Detect which cell encompasses the target text, then output its (x, y) center coordinate. 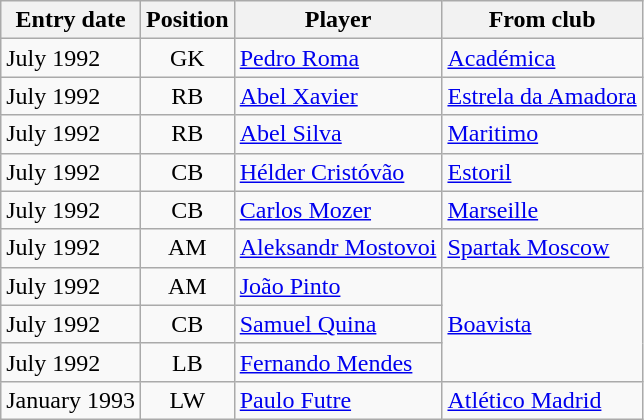
Spartak Moscow (542, 248)
Académica (542, 58)
January 1993 (71, 400)
Fernando Mendes (338, 362)
Boavista (542, 324)
Position (187, 20)
Paulo Futre (338, 400)
João Pinto (338, 286)
Estrela da Amadora (542, 96)
Maritimo (542, 134)
LW (187, 400)
Estoril (542, 172)
Atlético Madrid (542, 400)
Entry date (71, 20)
Pedro Roma (338, 58)
Samuel Quina (338, 324)
From club (542, 20)
Carlos Mozer (338, 210)
Aleksandr Mostovoi (338, 248)
Hélder Cristóvão (338, 172)
Abel Xavier (338, 96)
GK (187, 58)
Marseille (542, 210)
Abel Silva (338, 134)
Player (338, 20)
LB (187, 362)
